Extract the (X, Y) coordinate from the center of the cell holding the provided text.  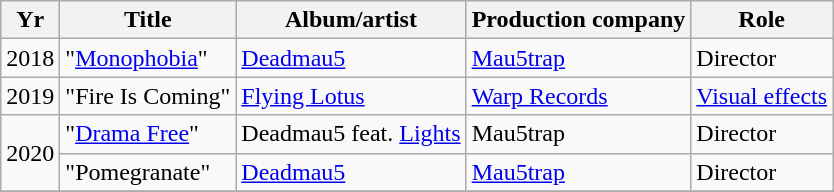
Role (762, 20)
Deadmau5 feat. Lights (351, 134)
"Pomegranate" (148, 172)
Album/artist (351, 20)
2019 (30, 96)
Flying Lotus (351, 96)
2020 (30, 153)
Visual effects (762, 96)
Yr (30, 20)
"Drama Free" (148, 134)
Title (148, 20)
2018 (30, 58)
"Fire Is Coming" (148, 96)
"Monophobia" (148, 58)
Warp Records (578, 96)
Production company (578, 20)
